Search for the cell housing the specified text and yield its (x, y) center coordinate. 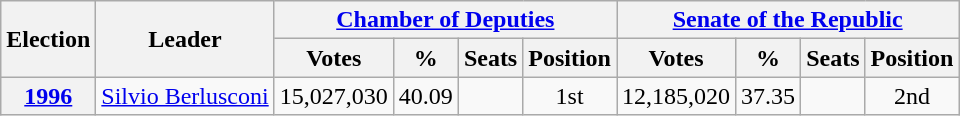
2nd (912, 96)
12,185,020 (676, 96)
1st (570, 96)
Chamber of Deputies (445, 20)
Senate of the Republic (787, 20)
37.35 (768, 96)
Leader (185, 39)
40.09 (426, 96)
15,027,030 (334, 96)
Election (48, 39)
1996 (48, 96)
Silvio Berlusconi (185, 96)
